For the text-containing cell, return its midpoint in [X, Y] coordinate format. 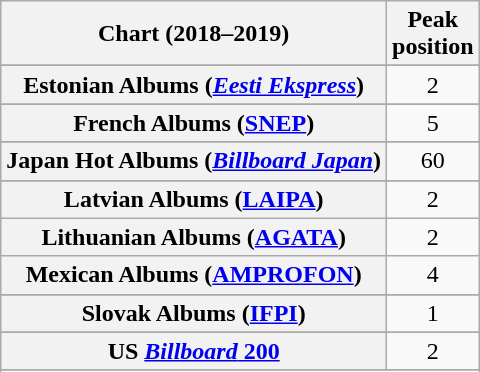
1 [433, 313]
60 [433, 161]
French Albums (SNEP) [194, 123]
Lithuanian Albums (AGATA) [194, 237]
5 [433, 123]
Slovak Albums (IFPI) [194, 313]
US Billboard 200 [194, 351]
Mexican Albums (AMPROFON) [194, 275]
Latvian Albums (LAIPA) [194, 199]
Chart (2018–2019) [194, 34]
Peakposition [433, 34]
4 [433, 275]
Estonian Albums (Eesti Ekspress) [194, 85]
Japan Hot Albums (Billboard Japan) [194, 161]
